Output the [X, Y] coordinate of the center of the cell containing the given text.  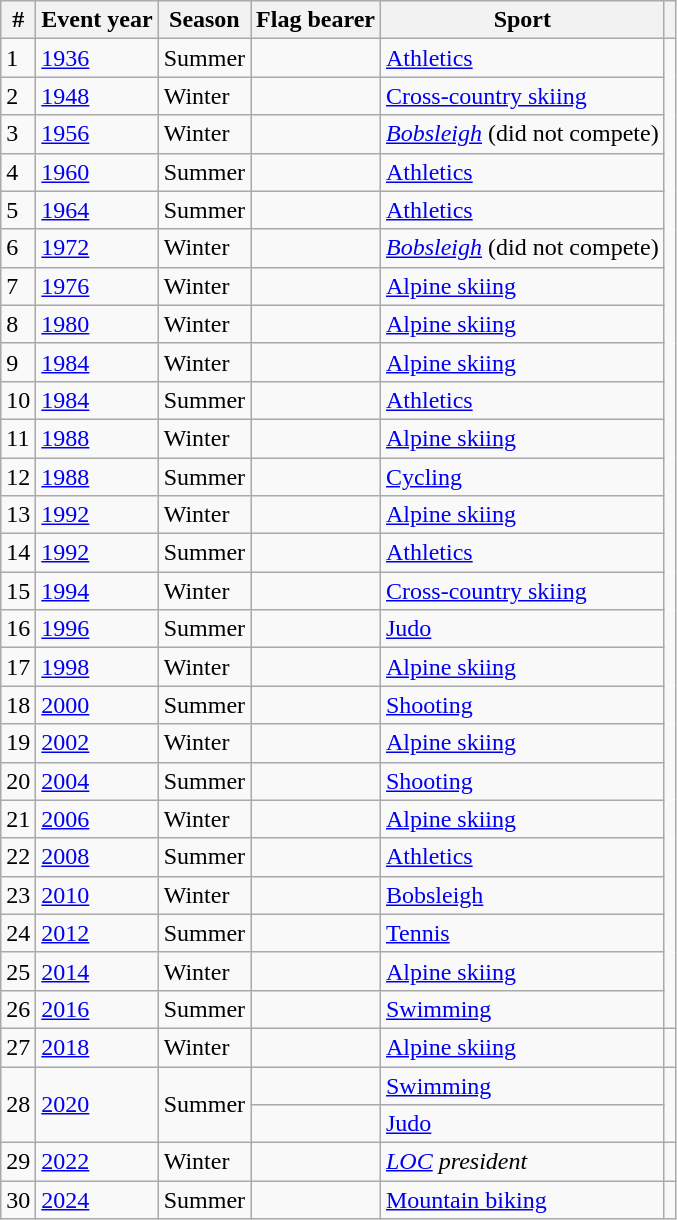
19 [18, 743]
12 [18, 477]
4 [18, 172]
25 [18, 971]
5 [18, 210]
1996 [97, 629]
20 [18, 781]
2004 [97, 781]
14 [18, 553]
1980 [97, 324]
1994 [97, 591]
2024 [97, 1200]
30 [18, 1200]
2008 [97, 857]
Event year [97, 20]
23 [18, 895]
1948 [97, 96]
8 [18, 324]
1972 [97, 248]
17 [18, 667]
2014 [97, 971]
1976 [97, 286]
2018 [97, 1047]
Flag bearer [316, 20]
2 [18, 96]
Cycling [522, 477]
1960 [97, 172]
2002 [97, 743]
28 [18, 1104]
21 [18, 819]
10 [18, 400]
Mountain biking [522, 1200]
Season [204, 20]
2020 [97, 1104]
24 [18, 933]
16 [18, 629]
15 [18, 591]
1998 [97, 667]
29 [18, 1162]
Tennis [522, 933]
1964 [97, 210]
LOC president [522, 1162]
2016 [97, 1009]
3 [18, 134]
2010 [97, 895]
27 [18, 1047]
11 [18, 438]
6 [18, 248]
1936 [97, 58]
2022 [97, 1162]
Bobsleigh [522, 895]
22 [18, 857]
2000 [97, 705]
9 [18, 362]
1956 [97, 134]
1 [18, 58]
26 [18, 1009]
# [18, 20]
2006 [97, 819]
18 [18, 705]
Sport [522, 20]
7 [18, 286]
13 [18, 515]
2012 [97, 933]
